From the cell containing the given text, extract its center point as [x, y] coordinate. 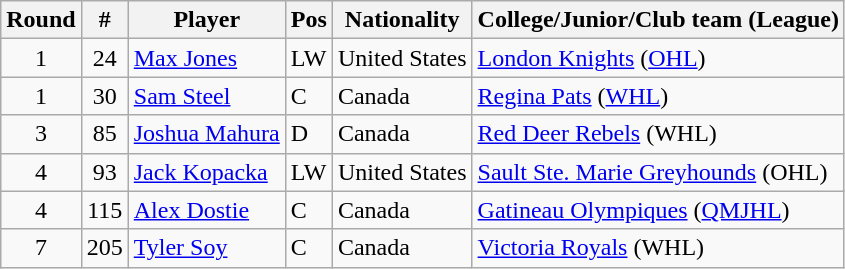
Jack Kopacka [206, 172]
3 [41, 134]
93 [104, 172]
Max Jones [206, 58]
Sault Ste. Marie Greyhounds (OHL) [658, 172]
30 [104, 96]
7 [41, 248]
# [104, 20]
London Knights (OHL) [658, 58]
Victoria Royals (WHL) [658, 248]
85 [104, 134]
Red Deer Rebels (WHL) [658, 134]
Joshua Mahura [206, 134]
115 [104, 210]
Tyler Soy [206, 248]
Player [206, 20]
Regina Pats (WHL) [658, 96]
Gatineau Olympiques (QMJHL) [658, 210]
Nationality [402, 20]
Alex Dostie [206, 210]
Pos [308, 20]
Round [41, 20]
205 [104, 248]
24 [104, 58]
Sam Steel [206, 96]
College/Junior/Club team (League) [658, 20]
D [308, 134]
